Locate the cell with the specified text and output its [X, Y] center coordinate. 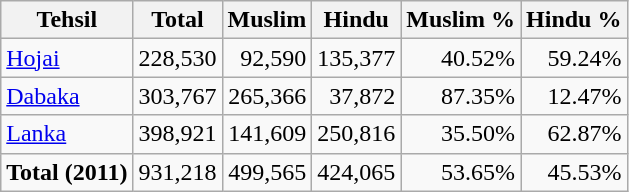
141,609 [267, 134]
Muslim [267, 20]
35.50% [461, 134]
398,921 [178, 134]
Dabaka [67, 96]
87.35% [461, 96]
Tehsil [67, 20]
62.87% [574, 134]
303,767 [178, 96]
424,065 [356, 172]
Hojai [67, 58]
45.53% [574, 172]
Muslim % [461, 20]
Lanka [67, 134]
12.47% [574, 96]
Hindu % [574, 20]
265,366 [267, 96]
499,565 [267, 172]
37,872 [356, 96]
59.24% [574, 58]
Total (2011) [67, 172]
Total [178, 20]
Hindu [356, 20]
135,377 [356, 58]
40.52% [461, 58]
53.65% [461, 172]
92,590 [267, 58]
250,816 [356, 134]
931,218 [178, 172]
228,530 [178, 58]
